Return the [x, y] coordinate for the center point of the cell that contains the specified text.  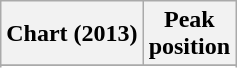
Peakposition [189, 34]
Chart (2013) [72, 34]
